Detect which cell encompasses the target text, then output its (X, Y) center coordinate. 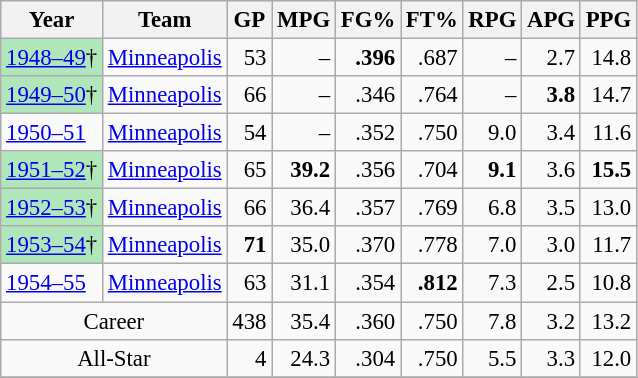
2.5 (552, 283)
63 (250, 283)
35.0 (304, 245)
13.0 (608, 208)
1949–50† (52, 95)
35.4 (304, 321)
APG (552, 20)
1948–49† (52, 58)
15.5 (608, 170)
.360 (368, 321)
.704 (432, 170)
11.7 (608, 245)
1952–53† (52, 208)
3.0 (552, 245)
.357 (368, 208)
1951–52† (52, 170)
6.8 (492, 208)
3.8 (552, 95)
PPG (608, 20)
54 (250, 133)
1953–54† (52, 245)
.769 (432, 208)
2.7 (552, 58)
.356 (368, 170)
.396 (368, 58)
9.0 (492, 133)
RPG (492, 20)
Year (52, 20)
10.8 (608, 283)
Team (164, 20)
FT% (432, 20)
.687 (432, 58)
.778 (432, 245)
.352 (368, 133)
3.3 (552, 358)
36.4 (304, 208)
1950–51 (52, 133)
24.3 (304, 358)
.354 (368, 283)
9.1 (492, 170)
.370 (368, 245)
71 (250, 245)
65 (250, 170)
3.5 (552, 208)
11.6 (608, 133)
4 (250, 358)
.764 (432, 95)
5.5 (492, 358)
.304 (368, 358)
7.0 (492, 245)
438 (250, 321)
3.2 (552, 321)
31.1 (304, 283)
3.4 (552, 133)
Career (114, 321)
14.8 (608, 58)
7.3 (492, 283)
GP (250, 20)
12.0 (608, 358)
MPG (304, 20)
FG% (368, 20)
14.7 (608, 95)
1954–55 (52, 283)
7.8 (492, 321)
.812 (432, 283)
13.2 (608, 321)
All-Star (114, 358)
.346 (368, 95)
53 (250, 58)
39.2 (304, 170)
3.6 (552, 170)
